Pinpoint the cell where the given text exists, returning its [X, Y] midpoint coordinate. 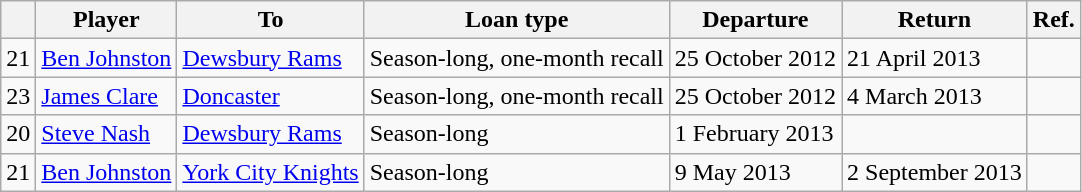
Steve Nash [106, 134]
Player [106, 20]
9 May 2013 [755, 172]
Ref. [1054, 20]
1 February 2013 [755, 134]
Loan type [516, 20]
Return [935, 20]
4 March 2013 [935, 96]
Doncaster [270, 96]
21 April 2013 [935, 58]
20 [18, 134]
James Clare [106, 96]
Departure [755, 20]
2 September 2013 [935, 172]
York City Knights [270, 172]
23 [18, 96]
To [270, 20]
